Pinpoint the cell where the given text exists, returning its (x, y) midpoint coordinate. 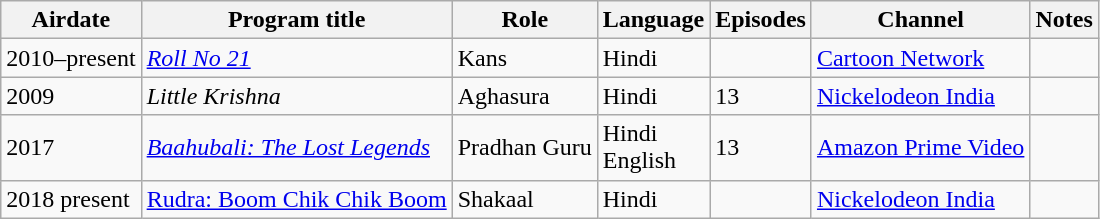
Shakaal (524, 199)
Aghasura (524, 96)
Little Krishna (296, 96)
Baahubali: The Lost Legends (296, 148)
2018 present (71, 199)
2010–present (71, 58)
Airdate (71, 20)
Roll No 21 (296, 58)
Episodes (761, 20)
Cartoon Network (920, 58)
Rudra: Boom Chik Chik Boom (296, 199)
Kans (524, 58)
HindiEnglish (653, 148)
Channel (920, 20)
Notes (1064, 20)
Program title (296, 20)
Pradhan Guru (524, 148)
2017 (71, 148)
Role (524, 20)
Language (653, 20)
2009 (71, 96)
Amazon Prime Video (920, 148)
